Capture the cell that displays the provided text and extract its (X, Y) central coordinate. 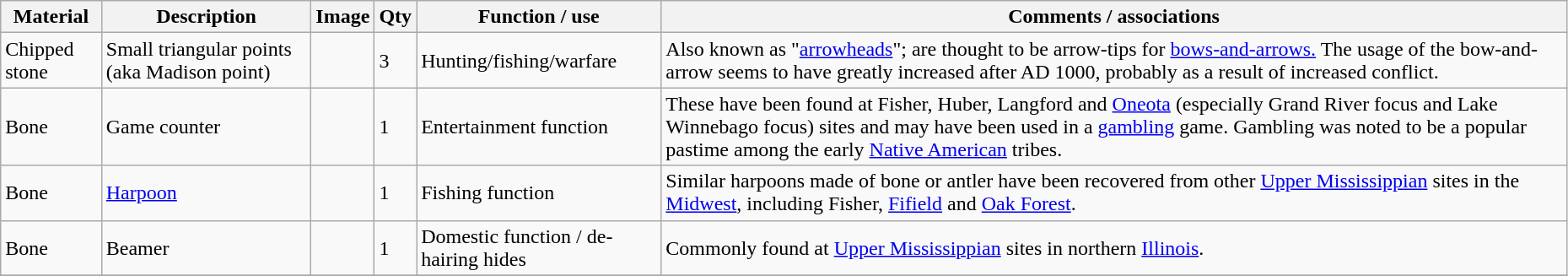
Image (342, 17)
Fishing function (539, 192)
Chipped stone (51, 61)
3 (396, 61)
Small triangular points (aka Madison point) (206, 61)
Qty (396, 17)
Commonly found at Upper Mississippian sites in northern Illinois. (1114, 248)
Material (51, 17)
Description (206, 17)
Comments / associations (1114, 17)
Hunting/fishing/warfare (539, 61)
Entertainment function (539, 127)
Beamer (206, 248)
Harpoon (206, 192)
Function / use (539, 17)
Domestic function / de-hairing hides (539, 248)
Game counter (206, 127)
